Capture the cell that displays the provided text and extract its [x, y] central coordinate. 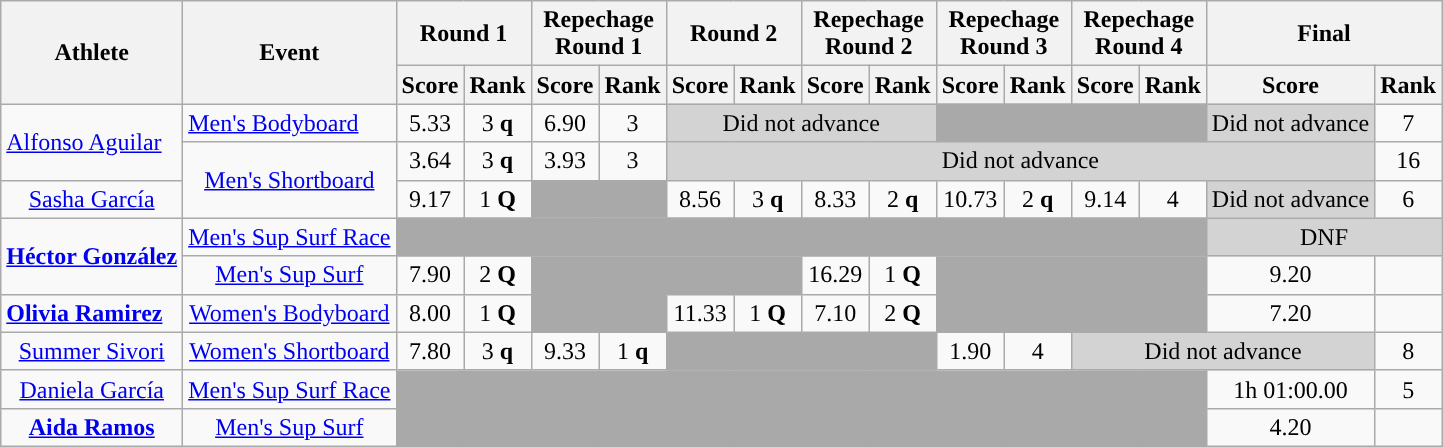
8.00 [430, 313]
9.33 [565, 351]
7.80 [430, 351]
Olivia Ramirez [92, 313]
Daniela García [92, 389]
16 [1408, 161]
7.90 [430, 275]
Men's Bodyboard [290, 123]
8.56 [700, 199]
1.90 [970, 351]
1 q [632, 351]
6 [1408, 199]
Men's Shortboard [290, 180]
10.73 [970, 199]
7 [1408, 123]
3.93 [565, 161]
9.20 [1290, 275]
16.29 [835, 275]
Summer Sivori [92, 351]
6.90 [565, 123]
1h 01:00.00 [1290, 389]
Women's Shortboard [290, 351]
Event [290, 52]
RepechageRound 3 [1004, 34]
7.20 [1290, 313]
8.33 [835, 199]
5.33 [430, 123]
7.10 [835, 313]
Women's Bodyboard [290, 313]
Round 2 [734, 34]
4.20 [1290, 427]
Sasha García [92, 199]
Alfonso Aguilar [92, 142]
RepechageRound 2 [868, 34]
Athlete [92, 52]
Aida Ramos [92, 427]
9.17 [430, 199]
3.64 [430, 161]
Final [1324, 34]
5 [1408, 389]
RepechageRound 4 [1138, 34]
DNF [1324, 237]
8 [1408, 351]
11.33 [700, 313]
Round 1 [464, 34]
Héctor González [92, 256]
RepechageRound 1 [598, 34]
9.14 [1105, 199]
